For the text-containing cell, return its midpoint in (x, y) coordinate format. 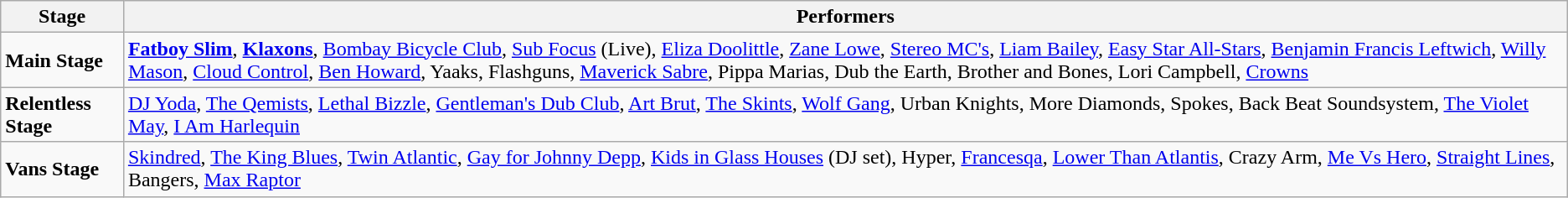
Main Stage (62, 60)
Relentless Stage (62, 114)
Performers (845, 17)
Stage (62, 17)
Vans Stage (62, 169)
